Pinpoint the cell where the given text exists, returning its [x, y] midpoint coordinate. 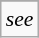
see [20, 19]
